Return (X, Y) of the center of cell containing provided text 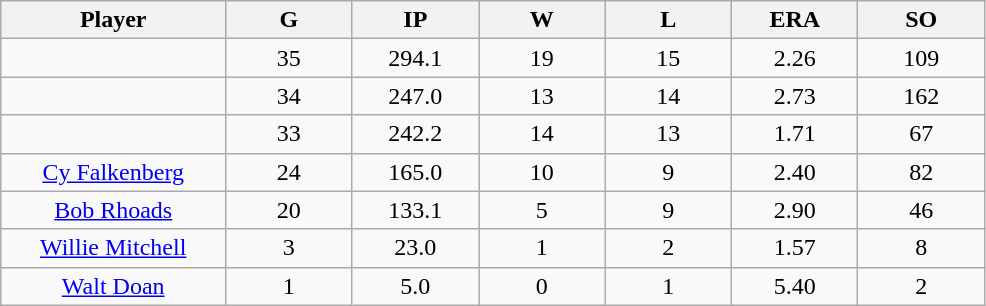
8 (922, 248)
247.0 (415, 96)
Willie Mitchell (114, 248)
34 (289, 96)
24 (289, 172)
SO (922, 20)
5.40 (795, 286)
2.26 (795, 58)
35 (289, 58)
23.0 (415, 248)
294.1 (415, 58)
19 (542, 58)
IP (415, 20)
133.1 (415, 210)
20 (289, 210)
Cy Falkenberg (114, 172)
2.90 (795, 210)
109 (922, 58)
67 (922, 134)
1.71 (795, 134)
L (668, 20)
162 (922, 96)
ERA (795, 20)
0 (542, 286)
1.57 (795, 248)
Player (114, 20)
33 (289, 134)
15 (668, 58)
Bob Rhoads (114, 210)
165.0 (415, 172)
46 (922, 210)
2.73 (795, 96)
3 (289, 248)
2.40 (795, 172)
5.0 (415, 286)
82 (922, 172)
W (542, 20)
10 (542, 172)
242.2 (415, 134)
G (289, 20)
Walt Doan (114, 286)
5 (542, 210)
